Provide the [X, Y] coordinate of the cell's center where the given text is located.  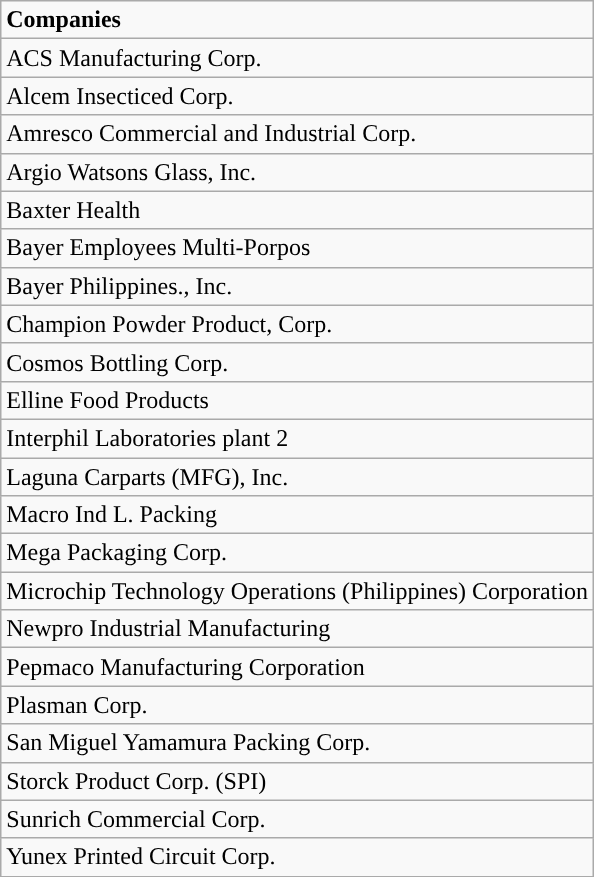
Mega Packaging Corp. [298, 553]
Champion Powder Product, Corp. [298, 324]
Cosmos Bottling Corp. [298, 362]
Bayer Employees Multi-Porpos [298, 248]
Elline Food Products [298, 400]
Amresco Commercial and Industrial Corp. [298, 134]
Companies [298, 20]
Macro Ind L. Packing [298, 515]
Alcem Insecticed Corp. [298, 96]
Laguna Carparts (MFG), Inc. [298, 477]
ACS Manufacturing Corp. [298, 58]
Microchip Technology Operations (Philippines) Corporation [298, 591]
Pepmaco Manufacturing Corporation [298, 667]
Baxter Health [298, 210]
Bayer Philippines., Inc. [298, 286]
Argio Watsons Glass, Inc. [298, 172]
Storck Product Corp. (SPI) [298, 781]
Newpro Industrial Manufacturing [298, 629]
Yunex Printed Circuit Corp. [298, 857]
Plasman Corp. [298, 705]
San Miguel Yamamura Packing Corp. [298, 743]
Interphil Laboratories plant 2 [298, 438]
Sunrich Commercial Corp. [298, 819]
